Determine the [x, y] coordinate at the center of the cell enclosing the given text.  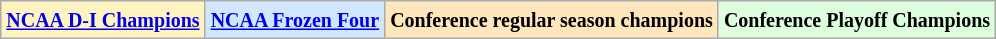
Conference regular season champions [552, 20]
NCAA Frozen Four [295, 20]
Conference Playoff Champions [856, 20]
NCAA D-I Champions [103, 20]
